Search for the cell housing the specified text and yield its [X, Y] center coordinate. 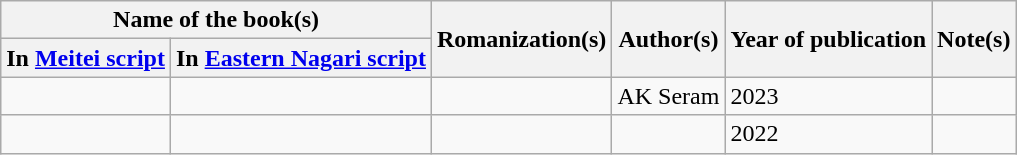
In Meitei script [86, 58]
Name of the book(s) [216, 20]
2022 [828, 134]
Year of publication [828, 39]
In Eastern Nagari script [300, 58]
AK Seram [668, 96]
Note(s) [974, 39]
Author(s) [668, 39]
Romanization(s) [521, 39]
2023 [828, 96]
